Detect which cell encompasses the target text, then output its [X, Y] center coordinate. 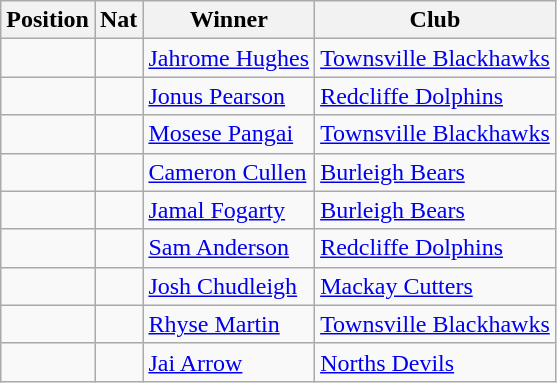
Mackay Cutters [436, 286]
Sam Anderson [229, 248]
Position [48, 20]
Jai Arrow [229, 362]
Josh Chudleigh [229, 286]
Cameron Cullen [229, 172]
Jonus Pearson [229, 96]
Nat [118, 20]
Norths Devils [436, 362]
Jamal Fogarty [229, 210]
Club [436, 20]
Mosese Pangai [229, 134]
Winner [229, 20]
Rhyse Martin [229, 324]
Jahrome Hughes [229, 58]
